For the text-containing cell, return its midpoint in [x, y] coordinate format. 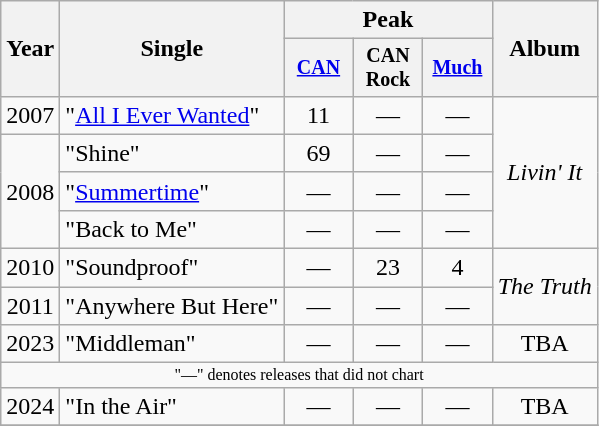
Livin' It [544, 172]
"—" denotes releases that did not chart [299, 375]
2008 [30, 191]
Peak [388, 20]
69 [318, 153]
"Middleman" [172, 344]
CAN [318, 68]
Single [172, 49]
Year [30, 49]
2010 [30, 268]
2024 [30, 406]
2023 [30, 344]
"Summertime" [172, 191]
"Anywhere But Here" [172, 306]
"In the Air" [172, 406]
The Truth [544, 287]
2011 [30, 306]
"Shine" [172, 153]
2007 [30, 115]
4 [458, 268]
"Back to Me" [172, 229]
Album [544, 49]
23 [388, 268]
"Soundproof" [172, 268]
Much [458, 68]
CANRock [388, 68]
11 [318, 115]
"All I Ever Wanted" [172, 115]
